For the text-containing cell, return its midpoint in [x, y] coordinate format. 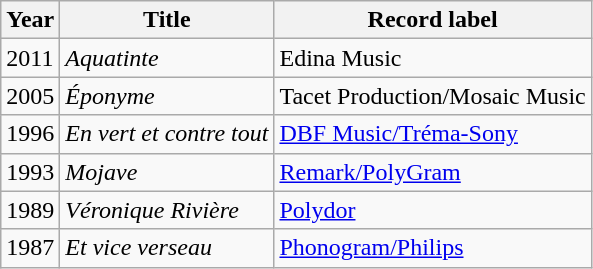
Mojave [167, 172]
Record label [432, 20]
Aquatinte [167, 58]
2005 [30, 96]
En vert et contre tout [167, 134]
1989 [30, 210]
1996 [30, 134]
Title [167, 20]
Remark/PolyGram [432, 172]
Edina Music [432, 58]
Éponyme [167, 96]
Phonogram/Philips [432, 248]
Et vice verseau [167, 248]
1993 [30, 172]
2011 [30, 58]
1987 [30, 248]
Year [30, 20]
DBF Music/Tréma-Sony [432, 134]
Tacet Production/Mosaic Music [432, 96]
Véronique Rivière [167, 210]
Polydor [432, 210]
